From the cell containing the given text, extract its center point as [x, y] coordinate. 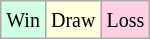
Win [24, 20]
Draw [72, 20]
Loss [126, 20]
